Find where the given text appears and provide that cell's center as [x, y] coordinate. 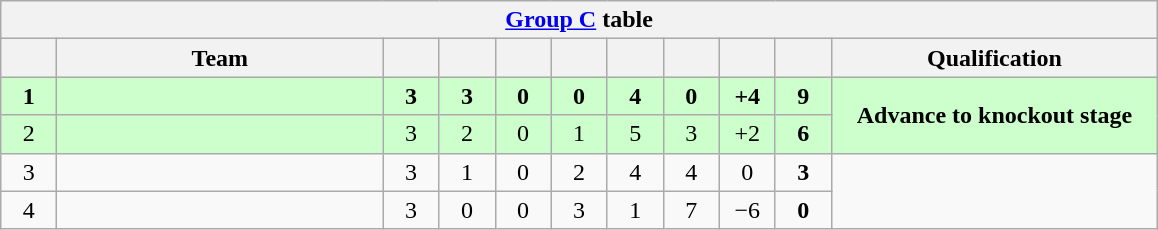
7 [691, 210]
5 [635, 134]
Team [220, 58]
9 [803, 96]
+4 [747, 96]
6 [803, 134]
−6 [747, 210]
+2 [747, 134]
Group C table [580, 20]
Advance to knockout stage [994, 115]
Qualification [994, 58]
